Provide the [x, y] coordinate of the cell's center where the given text is located.  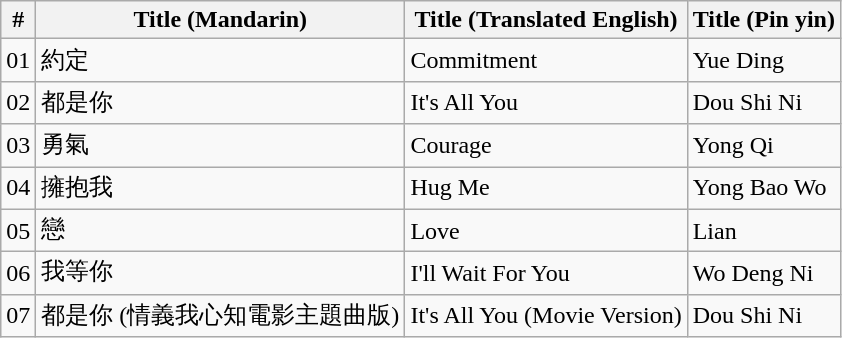
都是你 (情義我心知電影主題曲版) [220, 316]
Courage [546, 146]
Commitment [546, 60]
擁抱我 [220, 188]
Yong Qi [764, 146]
Lian [764, 230]
07 [18, 316]
I'll Wait For You [546, 274]
03 [18, 146]
04 [18, 188]
Love [546, 230]
02 [18, 102]
Yue Ding [764, 60]
Title (Translated English) [546, 20]
06 [18, 274]
Title (Mandarin) [220, 20]
# [18, 20]
Hug Me [546, 188]
Wo Deng Ni [764, 274]
約定 [220, 60]
05 [18, 230]
都是你 [220, 102]
戀 [220, 230]
我等你 [220, 274]
It's All You [546, 102]
勇氣 [220, 146]
Title (Pin yin) [764, 20]
It's All You (Movie Version) [546, 316]
01 [18, 60]
Yong Bao Wo [764, 188]
